Extract the (X, Y) coordinate from the center of the cell holding the provided text.  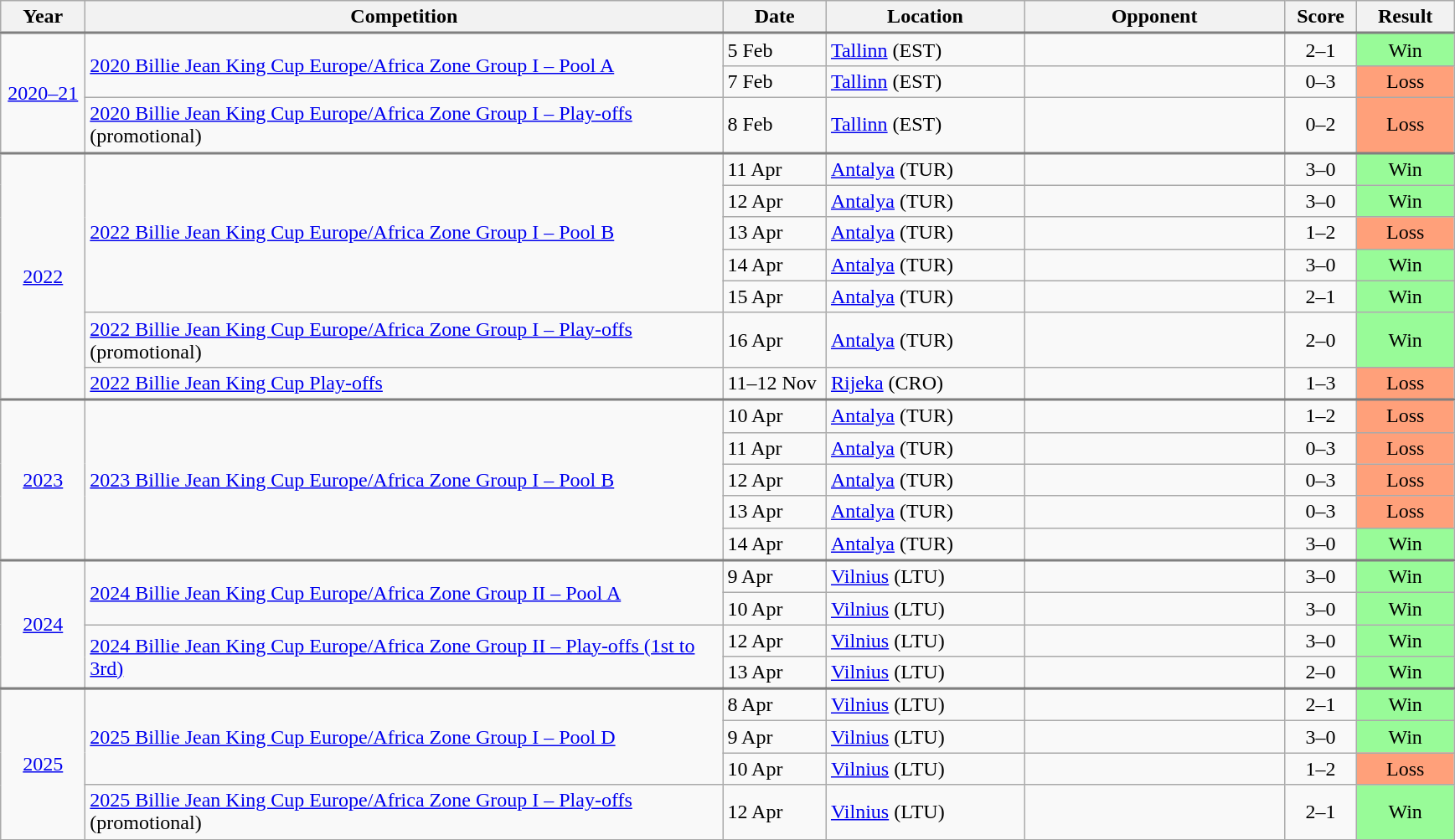
1–3 (1321, 384)
2022 Billie Jean King Cup Play-offs (404, 384)
5 Feb (775, 50)
Opponent (1154, 17)
Score (1321, 17)
2020–21 (44, 94)
Date (775, 17)
16 Apr (775, 340)
2022 Billie Jean King Cup Europe/Africa Zone Group I – Play-offs (promotional) (404, 340)
2022 (44, 276)
2020 Billie Jean King Cup Europe/Africa Zone Group I – Pool A (404, 65)
2025 Billie Jean King Cup Europe/Africa Zone Group I – Pool D (404, 737)
2024 Billie Jean King Cup Europe/Africa Zone Group II – Pool A (404, 593)
2025 Billie Jean King Cup Europe/Africa Zone Group I – Play-offs (promotional) (404, 812)
15 Apr (775, 296)
Year (44, 17)
2024 Billie Jean King Cup Europe/Africa Zone Group II – Play-offs (1st to 3rd) (404, 657)
7 Feb (775, 81)
Rijeka (CRO) (925, 384)
8 Feb (775, 125)
8 Apr (775, 705)
2023 (44, 480)
2025 (44, 764)
2020 Billie Jean King Cup Europe/Africa Zone Group I – Play-offs (promotional) (404, 125)
2022 Billie Jean King Cup Europe/Africa Zone Group I – Pool B (404, 233)
Location (925, 17)
Competition (404, 17)
2023 Billie Jean King Cup Europe/Africa Zone Group I – Pool B (404, 480)
0–2 (1321, 125)
2024 (44, 625)
11–12 Nov (775, 384)
Result (1406, 17)
